Identify which cell holds the provided text, then report its [X, Y] central coordinate. 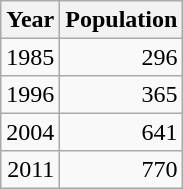
1985 [30, 56]
296 [122, 56]
641 [122, 132]
Year [30, 20]
1996 [30, 94]
770 [122, 170]
365 [122, 94]
2011 [30, 170]
2004 [30, 132]
Population [122, 20]
